Determine the [x, y] coordinate at the center of the cell enclosing the given text.  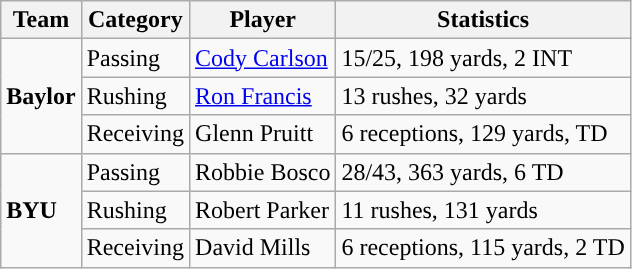
11 rushes, 131 yards [483, 210]
David Mills [263, 248]
6 receptions, 129 yards, TD [483, 134]
Robert Parker [263, 210]
BYU [41, 210]
Cody Carlson [263, 58]
Glenn Pruitt [263, 134]
15/25, 198 yards, 2 INT [483, 58]
Ron Francis [263, 96]
Baylor [41, 96]
6 receptions, 115 yards, 2 TD [483, 248]
Player [263, 20]
Team [41, 20]
Category [135, 20]
Robbie Bosco [263, 172]
13 rushes, 32 yards [483, 96]
Statistics [483, 20]
28/43, 363 yards, 6 TD [483, 172]
